Identify which cell holds the provided text, then report its (x, y) central coordinate. 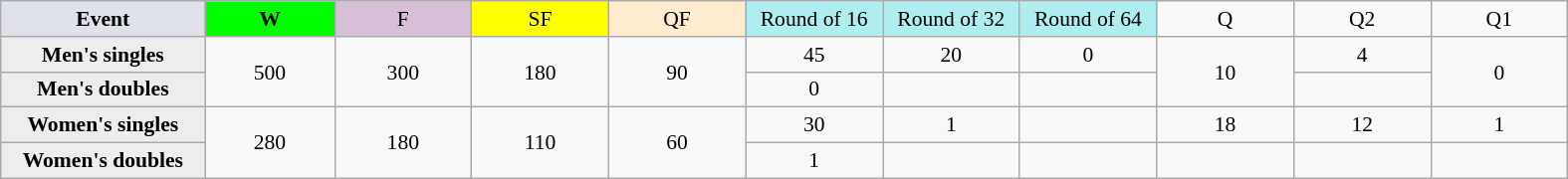
SF (541, 19)
60 (677, 143)
10 (1226, 72)
500 (270, 72)
QF (677, 19)
Women's singles (104, 125)
Men's singles (104, 55)
Men's doubles (104, 89)
30 (814, 125)
4 (1362, 55)
Round of 32 (951, 19)
Round of 16 (814, 19)
280 (270, 143)
Q (1226, 19)
Event (104, 19)
90 (677, 72)
Women's doubles (104, 161)
45 (814, 55)
12 (1362, 125)
F (403, 19)
110 (541, 143)
Q1 (1499, 19)
W (270, 19)
20 (951, 55)
300 (403, 72)
Round of 64 (1088, 19)
Q2 (1362, 19)
18 (1226, 125)
